Provide the (X, Y) coordinate of the cell's center where the given text is located.  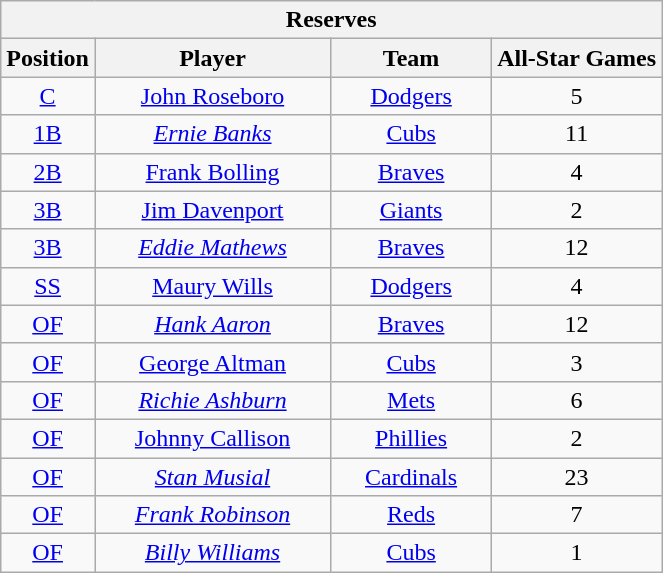
Frank Robinson (212, 515)
Reds (412, 515)
6 (577, 400)
23 (577, 477)
Maury Wills (212, 286)
Stan Musial (212, 477)
Frank Bolling (212, 172)
1 (577, 553)
11 (577, 134)
Player (212, 58)
Eddie Mathews (212, 248)
Jim Davenport (212, 210)
Reserves (332, 20)
Ernie Banks (212, 134)
Hank Aaron (212, 324)
George Altman (212, 362)
2B (48, 172)
John Roseboro (212, 96)
SS (48, 286)
Phillies (412, 438)
1B (48, 134)
All-Star Games (577, 58)
Billy Williams (212, 553)
Position (48, 58)
Johnny Callison (212, 438)
7 (577, 515)
Giants (412, 210)
3 (577, 362)
Mets (412, 400)
Team (412, 58)
5 (577, 96)
Cardinals (412, 477)
Richie Ashburn (212, 400)
C (48, 96)
